For the text-containing cell, return its midpoint in [X, Y] coordinate format. 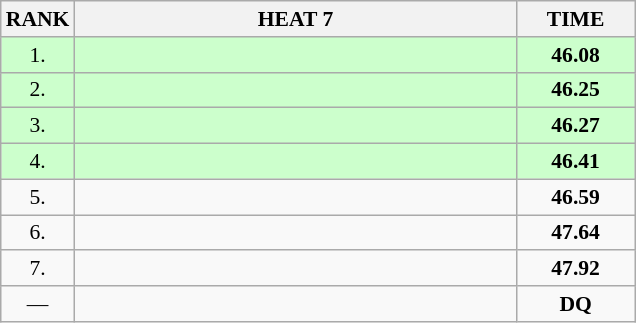
HEAT 7 [295, 19]
46.25 [576, 90]
1. [38, 55]
6. [38, 233]
46.08 [576, 55]
— [38, 304]
7. [38, 269]
46.27 [576, 126]
RANK [38, 19]
46.59 [576, 197]
DQ [576, 304]
2. [38, 90]
46.41 [576, 162]
TIME [576, 19]
3. [38, 126]
4. [38, 162]
5. [38, 197]
47.64 [576, 233]
47.92 [576, 269]
